Locate the cell with the specified text and output its [x, y] center coordinate. 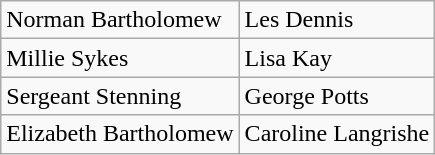
Lisa Kay [337, 58]
Millie Sykes [120, 58]
Elizabeth Bartholomew [120, 134]
Norman Bartholomew [120, 20]
Sergeant Stenning [120, 96]
Les Dennis [337, 20]
Caroline Langrishe [337, 134]
George Potts [337, 96]
